Find where the given text appears and provide that cell's center as [X, Y] coordinate. 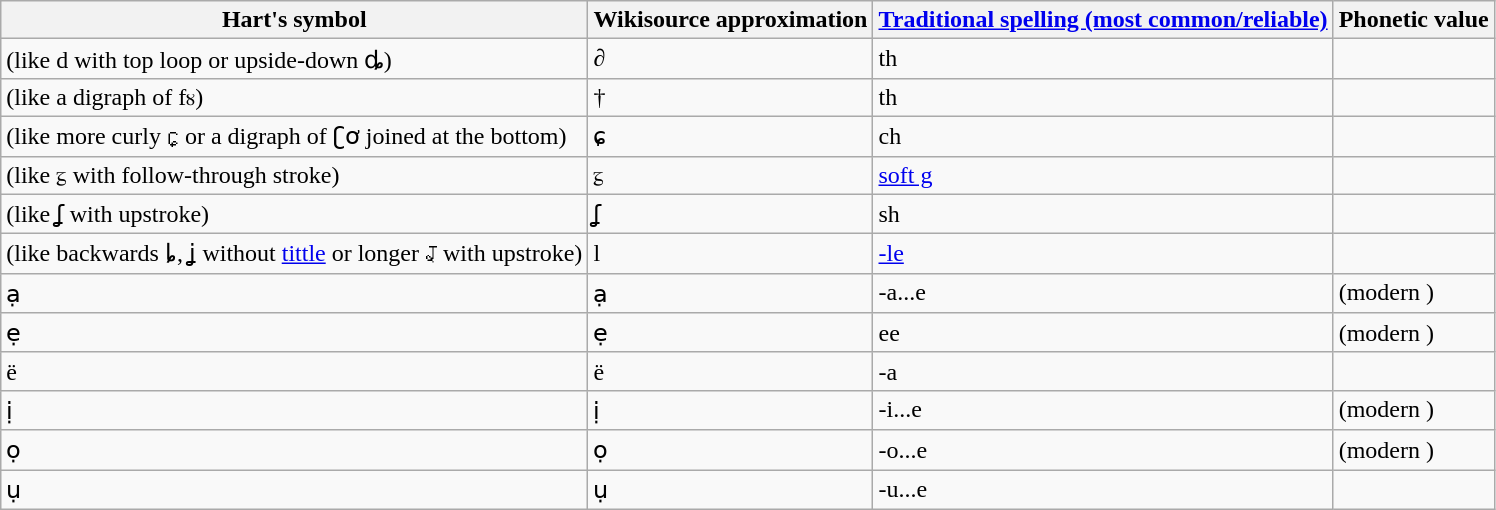
(like backwards ȴ, ʝ without tittle or longer Ʝ with upstroke) [294, 254]
ch [1103, 136]
Hart's symbol [294, 20]
(like ʆ with upstroke) [294, 214]
-u...e [1103, 490]
Phonetic value [1414, 20]
† [730, 97]
soft g [1103, 175]
Traditional spelling (most common/reliable) [1103, 20]
-i...e [1103, 410]
-o...e [1103, 450]
ʆ [730, 214]
(like more curly 𝼏 or a digraph of ʗơ joined at the bottom) [294, 136]
sh [1103, 214]
Wikisource approximation [730, 20]
(like ᵹ with follow-through stroke) [294, 175]
∂ [730, 59]
-a [1103, 371]
ᵹ [730, 175]
(like d with top loop or upside-down ȡ) [294, 59]
-a...e [1103, 293]
(like a digraph of fᴕ) [294, 97]
l [730, 254]
ɕ [730, 136]
ee [1103, 333]
-le [1103, 254]
